Extract the (X, Y) coordinate from the center of the cell holding the provided text.  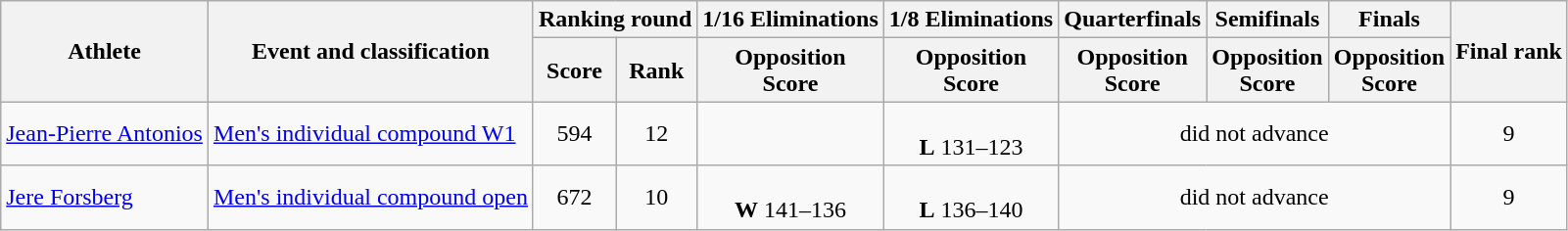
Men's individual compound open (370, 198)
Semifinals (1267, 20)
L 131–123 (971, 133)
Finals (1389, 20)
10 (656, 198)
Jere Forsberg (105, 198)
12 (656, 133)
W 141–136 (790, 198)
Score (574, 70)
Athlete (105, 51)
1/16 Eliminations (790, 20)
Men's individual compound W1 (370, 133)
594 (574, 133)
Quarterfinals (1132, 20)
Final rank (1509, 51)
Ranking round (615, 20)
1/8 Eliminations (971, 20)
672 (574, 198)
Event and classification (370, 51)
L 136–140 (971, 198)
Jean-Pierre Antonios (105, 133)
Rank (656, 70)
